Extract the (x, y) coordinate from the center of the cell holding the provided text.  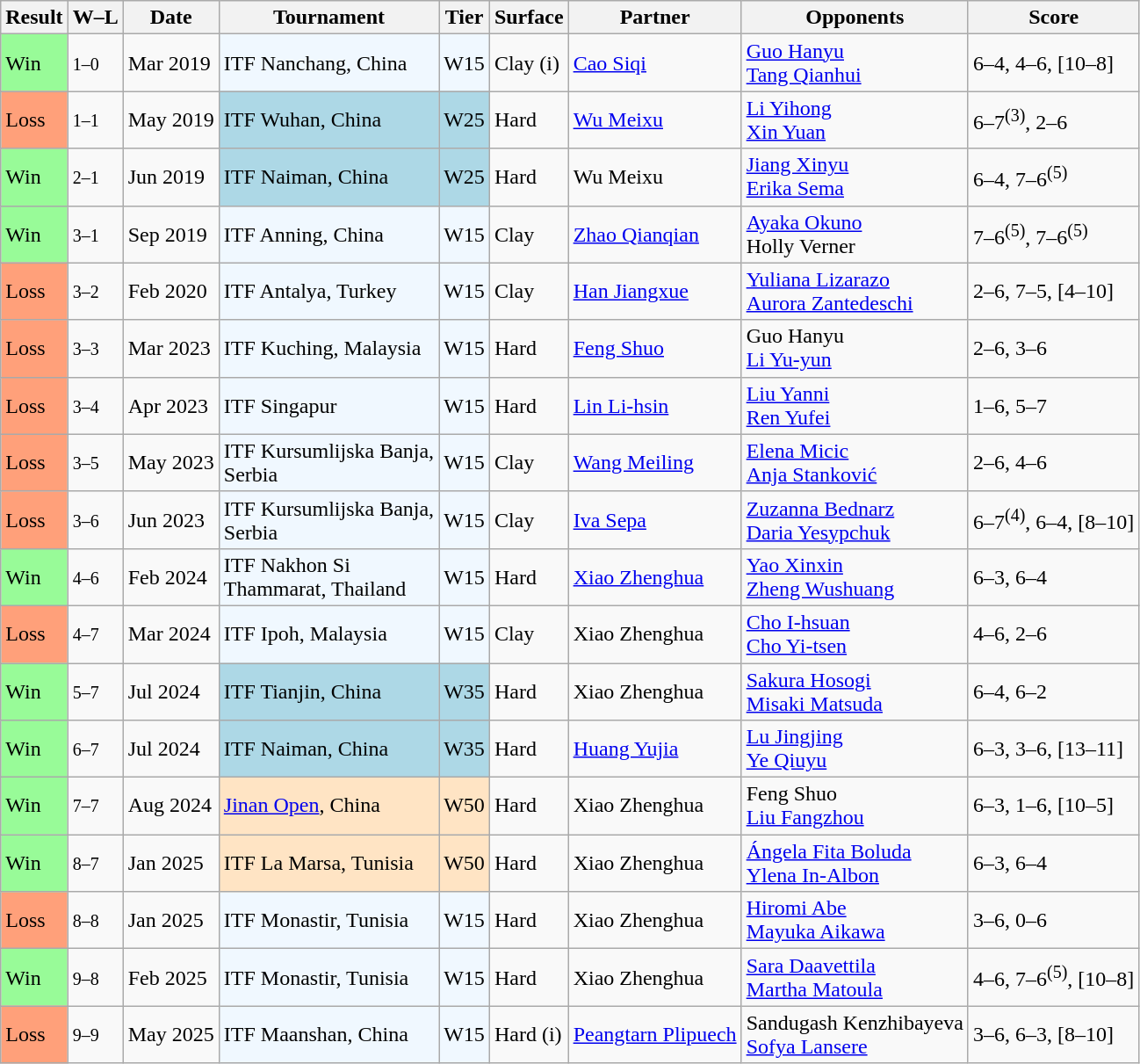
Opponents (855, 18)
Yuliana Lizarazo Aurora Zantedeschi (855, 292)
Jiang Xinyu Erika Sema (855, 177)
Feng Shuo Liu Fangzhou (855, 807)
Hard (i) (529, 1035)
6–3, 1–6, [10–5] (1053, 807)
3–6, 0–6 (1053, 921)
3–2 (95, 292)
ITF Singapur (328, 406)
4–6 (95, 576)
Aug 2024 (170, 807)
Guo Hanyu Tang Qianhui (855, 63)
May 2025 (170, 1035)
Hiromi Abe Mayuka Aikawa (855, 921)
W–L (95, 18)
Lin Li-hsin (655, 406)
3–4 (95, 406)
Cho I-hsuan Cho Yi-tsen (855, 634)
8–7 (95, 863)
3–6, 6–3, [8–10] (1053, 1035)
5–7 (95, 691)
Feb 2025 (170, 977)
3–5 (95, 462)
1–6, 5–7 (1053, 406)
Clay (i) (529, 63)
6–4, 7–6(5) (1053, 177)
ITF Maanshan, China (328, 1035)
Jun 2023 (170, 520)
4–7 (95, 634)
Partner (655, 18)
2–1 (95, 177)
Wang Meiling (655, 462)
6–7(4), 6–4, [8–10] (1053, 520)
Surface (529, 18)
3–3 (95, 348)
7–6(5), 7–6(5) (1053, 234)
May 2023 (170, 462)
Result (34, 18)
Feb 2024 (170, 576)
Han Jiangxue (655, 292)
ITF Antalya, Turkey (328, 292)
ITF Ipoh, Malaysia (328, 634)
Liu Yanni Ren Yufei (855, 406)
Score (1053, 18)
8–8 (95, 921)
6–4, 6–2 (1053, 691)
Feb 2020 (170, 292)
Ángela Fita Boluda Ylena In-Albon (855, 863)
Yao Xinxin Zheng Wushuang (855, 576)
Lu Jingjing Ye Qiuyu (855, 749)
Huang Yujia (655, 749)
Zuzanna Bednarz Daria Yesypchuk (855, 520)
1–0 (95, 63)
3–1 (95, 234)
Li Yihong Xin Yuan (855, 119)
May 2019 (170, 119)
2–6, 4–6 (1053, 462)
Ayaka Okuno Holly Verner (855, 234)
3–6 (95, 520)
ITF Nakhon Si Thammarat, Thailand (328, 576)
Tier (465, 18)
Jinan Open, China (328, 807)
Jun 2019 (170, 177)
6–3, 3–6, [13–11] (1053, 749)
Mar 2019 (170, 63)
Mar 2024 (170, 634)
Apr 2023 (170, 406)
Iva Sepa (655, 520)
Feng Shuo (655, 348)
ITF Kuching, Malaysia (328, 348)
Guo Hanyu Li Yu-yun (855, 348)
Mar 2023 (170, 348)
Sep 2019 (170, 234)
2–6, 7–5, [4–10] (1053, 292)
ITF Anning, China (328, 234)
Tournament (328, 18)
ITF Nanchang, China (328, 63)
Sakura Hosogi Misaki Matsuda (855, 691)
Cao Siqi (655, 63)
6–4, 4–6, [10–8] (1053, 63)
1–1 (95, 119)
Peangtarn Plipuech (655, 1035)
7–7 (95, 807)
6–7 (95, 749)
2–6, 3–6 (1053, 348)
9–8 (95, 977)
ITF Wuhan, China (328, 119)
Date (170, 18)
Elena Micic Anja Stanković (855, 462)
Sara Daavettila Martha Matoula (855, 977)
Zhao Qianqian (655, 234)
4–6, 2–6 (1053, 634)
ITF Tianjin, China (328, 691)
9–9 (95, 1035)
4–6, 7–6(5), [10–8] (1053, 977)
6–7(3), 2–6 (1053, 119)
Sandugash Kenzhibayeva Sofya Lansere (855, 1035)
ITF La Marsa, Tunisia (328, 863)
